Detect which cell encompasses the target text, then output its (x, y) center coordinate. 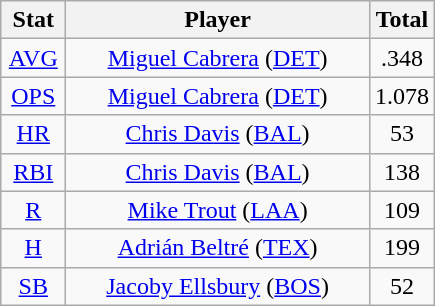
H (34, 248)
Jacoby Ellsbury (BOS) (218, 286)
Player (218, 20)
Total (402, 20)
53 (402, 134)
52 (402, 286)
RBI (34, 172)
HR (34, 134)
R (34, 210)
SB (34, 286)
OPS (34, 96)
138 (402, 172)
Adrián Beltré (TEX) (218, 248)
.348 (402, 58)
AVG (34, 58)
1.078 (402, 96)
199 (402, 248)
Stat (34, 20)
Mike Trout (LAA) (218, 210)
109 (402, 210)
